Return [X, Y] of the center of cell containing provided text 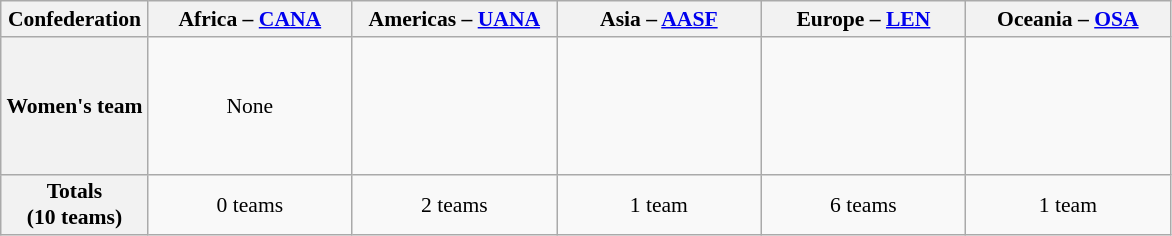
Europe – LEN [864, 19]
0 teams [250, 204]
Oceania – OSA [1068, 19]
Africa – CANA [250, 19]
Totals(10 teams) [74, 204]
2 teams [454, 204]
Asia – AASF [660, 19]
6 teams [864, 204]
None [250, 106]
Americas – UANA [454, 19]
Confederation [74, 19]
Women's team [74, 106]
